Determine the [X, Y] coordinate at the center of the cell enclosing the given text.  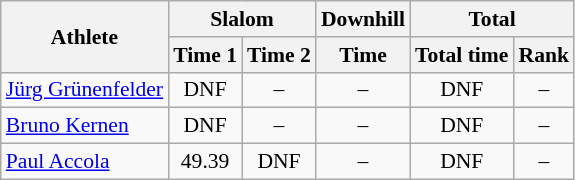
49.39 [205, 162]
Time 1 [205, 55]
Athlete [84, 36]
Downhill [363, 19]
Time [363, 55]
Bruno Kernen [84, 126]
Total time [462, 55]
Jürg Grünenfelder [84, 90]
Time 2 [279, 55]
Total [492, 19]
Rank [544, 55]
Paul Accola [84, 162]
Slalom [242, 19]
